Return the [X, Y] coordinate for the center point of the cell that contains the specified text.  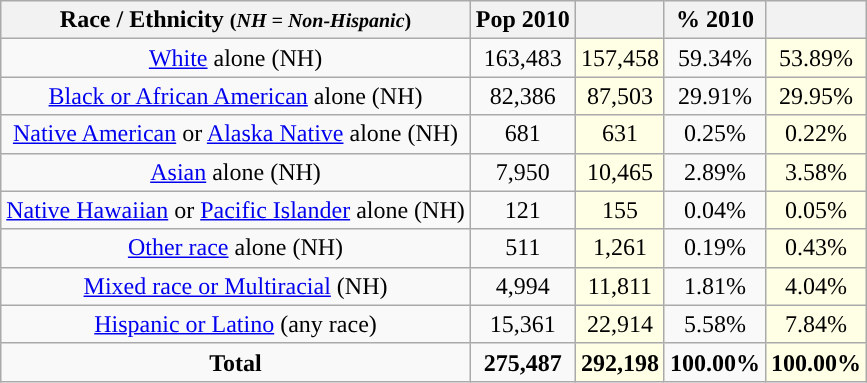
Other race alone (NH) [236, 248]
Total [236, 362]
7,950 [522, 172]
275,487 [522, 362]
15,361 [522, 324]
292,198 [620, 362]
155 [620, 210]
Mixed race or Multiracial (NH) [236, 286]
3.58% [816, 172]
1,261 [620, 248]
29.95% [816, 96]
% 2010 [714, 20]
0.22% [816, 134]
1.81% [714, 286]
157,458 [620, 58]
53.89% [816, 58]
0.25% [714, 134]
5.58% [714, 324]
511 [522, 248]
4.04% [816, 286]
0.04% [714, 210]
59.34% [714, 58]
7.84% [816, 324]
681 [522, 134]
Native Hawaiian or Pacific Islander alone (NH) [236, 210]
631 [620, 134]
0.43% [816, 248]
163,483 [522, 58]
82,386 [522, 96]
2.89% [714, 172]
White alone (NH) [236, 58]
Black or African American alone (NH) [236, 96]
22,914 [620, 324]
0.19% [714, 248]
29.91% [714, 96]
Asian alone (NH) [236, 172]
10,465 [620, 172]
4,994 [522, 286]
0.05% [816, 210]
Race / Ethnicity (NH = Non-Hispanic) [236, 20]
121 [522, 210]
Hispanic or Latino (any race) [236, 324]
Native American or Alaska Native alone (NH) [236, 134]
11,811 [620, 286]
87,503 [620, 96]
Pop 2010 [522, 20]
